Return [x, y] of the center of cell containing provided text 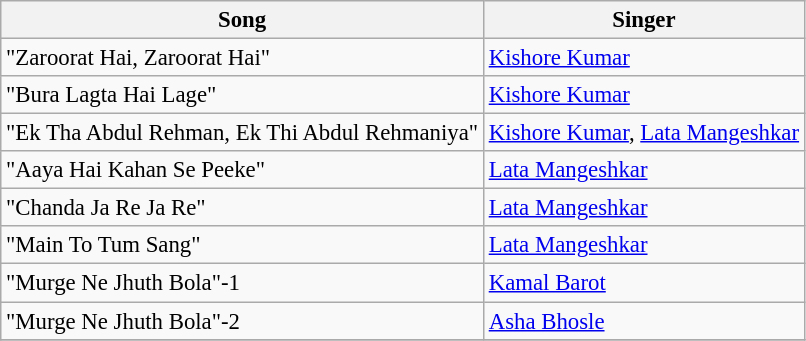
"Main To Tum Sang" [242, 245]
"Chanda Ja Re Ja Re" [242, 208]
"Murge Ne Jhuth Bola"-1 [242, 283]
Song [242, 20]
Singer [644, 20]
Kamal Barot [644, 283]
Kishore Kumar, Lata Mangeshkar [644, 133]
"Zaroorat Hai, Zaroorat Hai" [242, 58]
Asha Bhosle [644, 321]
"Bura Lagta Hai Lage" [242, 95]
"Aaya Hai Kahan Se Peeke" [242, 170]
"Ek Tha Abdul Rehman, Ek Thi Abdul Rehmaniya" [242, 133]
"Murge Ne Jhuth Bola"-2 [242, 321]
